Search for the cell housing the specified text and yield its [x, y] center coordinate. 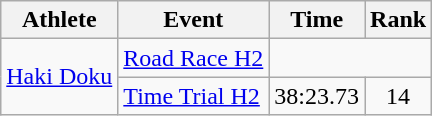
Event [194, 20]
Road Race H2 [194, 58]
14 [398, 96]
Rank [398, 20]
Athlete [60, 20]
38:23.73 [317, 96]
Haki Doku [60, 77]
Time [317, 20]
Time Trial H2 [194, 96]
